Find where the given text appears and provide that cell's center as [X, Y] coordinate. 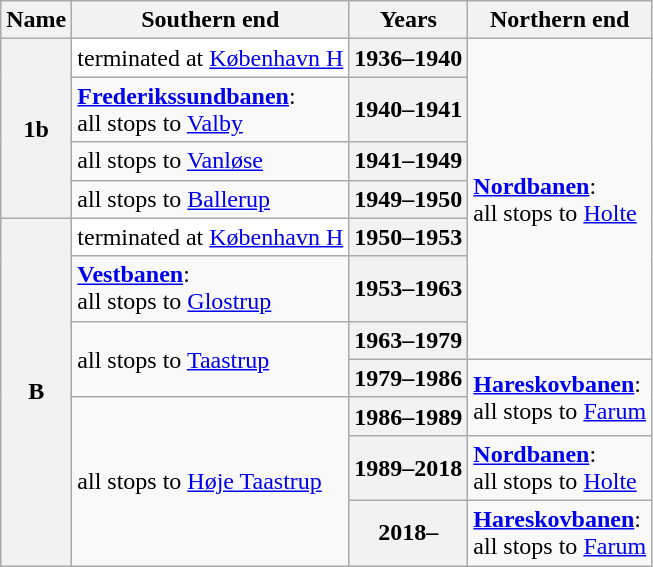
1979–1986 [408, 378]
1941–1949 [408, 161]
1953–1963 [408, 288]
Nordbanen:all stops to Holte [560, 199]
all stops to Høje Taastrup [210, 481]
all stops to Taastrup [210, 359]
Frederikssundbanen:all stops to Valby [210, 110]
all stops to Vanløse [210, 161]
Vestbanen: all stops to Glostrup [210, 288]
1940–1941 [408, 110]
1b [36, 128]
Nordbanen: all stops to Holte [560, 468]
2018– [408, 532]
Southern end [210, 20]
1950–1953 [408, 237]
1986–1989 [408, 416]
1963–1979 [408, 340]
1949–1950 [408, 199]
all stops to Ballerup [210, 199]
1936–1940 [408, 58]
Years [408, 20]
Name [36, 20]
B [36, 392]
Northern end [560, 20]
1989–2018 [408, 468]
